Capture the cell that displays the provided text and extract its [X, Y] central coordinate. 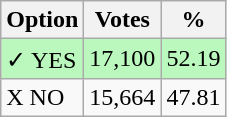
Votes [122, 20]
47.81 [194, 97]
% [194, 20]
52.19 [194, 59]
17,100 [122, 59]
✓ YES [42, 59]
Option [42, 20]
X NO [42, 97]
15,664 [122, 97]
